Extract the [x, y] coordinate from the center of the cell holding the provided text.  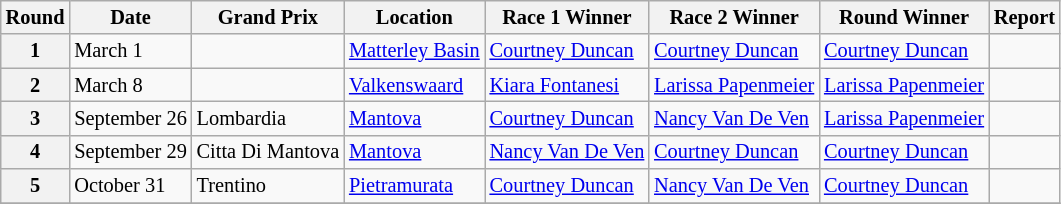
Race 2 Winner [734, 17]
Date [130, 17]
March 8 [130, 85]
2 [36, 85]
September 29 [130, 152]
Citta Di Mantova [268, 152]
1 [36, 51]
Grand Prix [268, 17]
Trentino [268, 186]
5 [36, 186]
October 31 [130, 186]
Matterley Basin [414, 51]
Round Winner [904, 17]
September 26 [130, 118]
Valkenswaard [414, 85]
Location [414, 17]
Kiara Fontanesi [568, 85]
Round [36, 17]
Race 1 Winner [568, 17]
Lombardia [268, 118]
Report [1024, 17]
March 1 [130, 51]
4 [36, 152]
3 [36, 118]
Pietramurata [414, 186]
